Provide the (X, Y) coordinate of the cell's center where the given text is located.  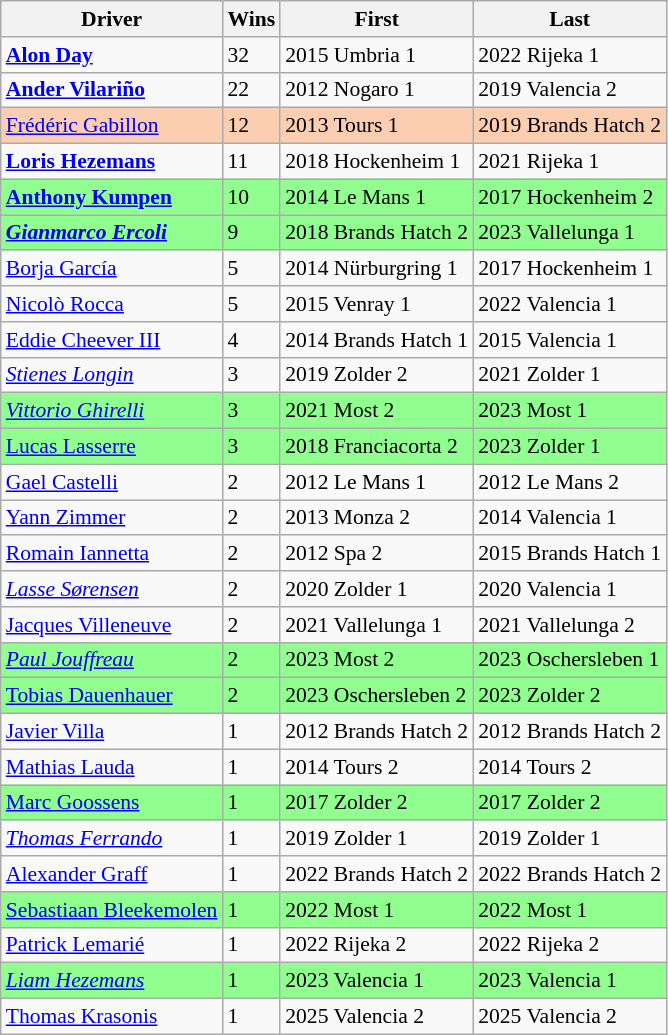
Tobias Dauenhauer (112, 696)
2023 Most 1 (570, 411)
Vittorio Ghirelli (112, 411)
2023 Vallelunga 1 (570, 233)
32 (251, 55)
Last (570, 19)
2014 Brands Hatch 1 (376, 340)
2012 Le Mans 1 (376, 482)
2018 Franciacorta 2 (376, 447)
Lucas Lasserre (112, 447)
2014 Nürburgring 1 (376, 269)
2012 Le Mans 2 (570, 482)
2013 Tours 1 (376, 126)
2019 Zolder 2 (376, 375)
9 (251, 233)
Nicolò Rocca (112, 304)
2014 Le Mans 1 (376, 197)
Patrick Lemarié (112, 945)
Frédéric Gabillon (112, 126)
Stienes Longin (112, 375)
2023 Zolder 1 (570, 447)
2018 Hockenheim 1 (376, 162)
Sebastiaan Bleekemolen (112, 910)
Jacques Villeneuve (112, 625)
Liam Hezemans (112, 981)
Alon Day (112, 55)
2019 Valencia 2 (570, 90)
Yann Zimmer (112, 518)
Thomas Krasonis (112, 1017)
4 (251, 340)
2012 Nogaro 1 (376, 90)
2017 Hockenheim 1 (570, 269)
2014 Valencia 1 (570, 518)
2012 Spa 2 (376, 554)
Eddie Cheever III (112, 340)
11 (251, 162)
Driver (112, 19)
2018 Brands Hatch 2 (376, 233)
2023 Zolder 2 (570, 696)
Alexander Graff (112, 874)
2015 Brands Hatch 1 (570, 554)
2021 Rijeka 1 (570, 162)
2015 Umbria 1 (376, 55)
Gianmarco Ercoli (112, 233)
Javier Villa (112, 732)
2023 Oschersleben 1 (570, 660)
Gael Castelli (112, 482)
Ander Vilariño (112, 90)
2021 Zolder 1 (570, 375)
Borja García (112, 269)
Wins (251, 19)
10 (251, 197)
2013 Monza 2 (376, 518)
Marc Goossens (112, 803)
Paul Jouffreau (112, 660)
2022 Rijeka 1 (570, 55)
Romain Iannetta (112, 554)
2020 Zolder 1 (376, 589)
22 (251, 90)
2019 Brands Hatch 2 (570, 126)
Mathias Lauda (112, 767)
2021 Vallelunga 1 (376, 625)
2022 Valencia 1 (570, 304)
Thomas Ferrando (112, 839)
2015 Valencia 1 (570, 340)
Lasse Sørensen (112, 589)
2021 Most 2 (376, 411)
2021 Vallelunga 2 (570, 625)
2015 Venray 1 (376, 304)
Loris Hezemans (112, 162)
12 (251, 126)
2020 Valencia 1 (570, 589)
Anthony Kumpen (112, 197)
First (376, 19)
2023 Oschersleben 2 (376, 696)
2017 Hockenheim 2 (570, 197)
2023 Most 2 (376, 660)
